Identify which cell holds the provided text, then report its (x, y) central coordinate. 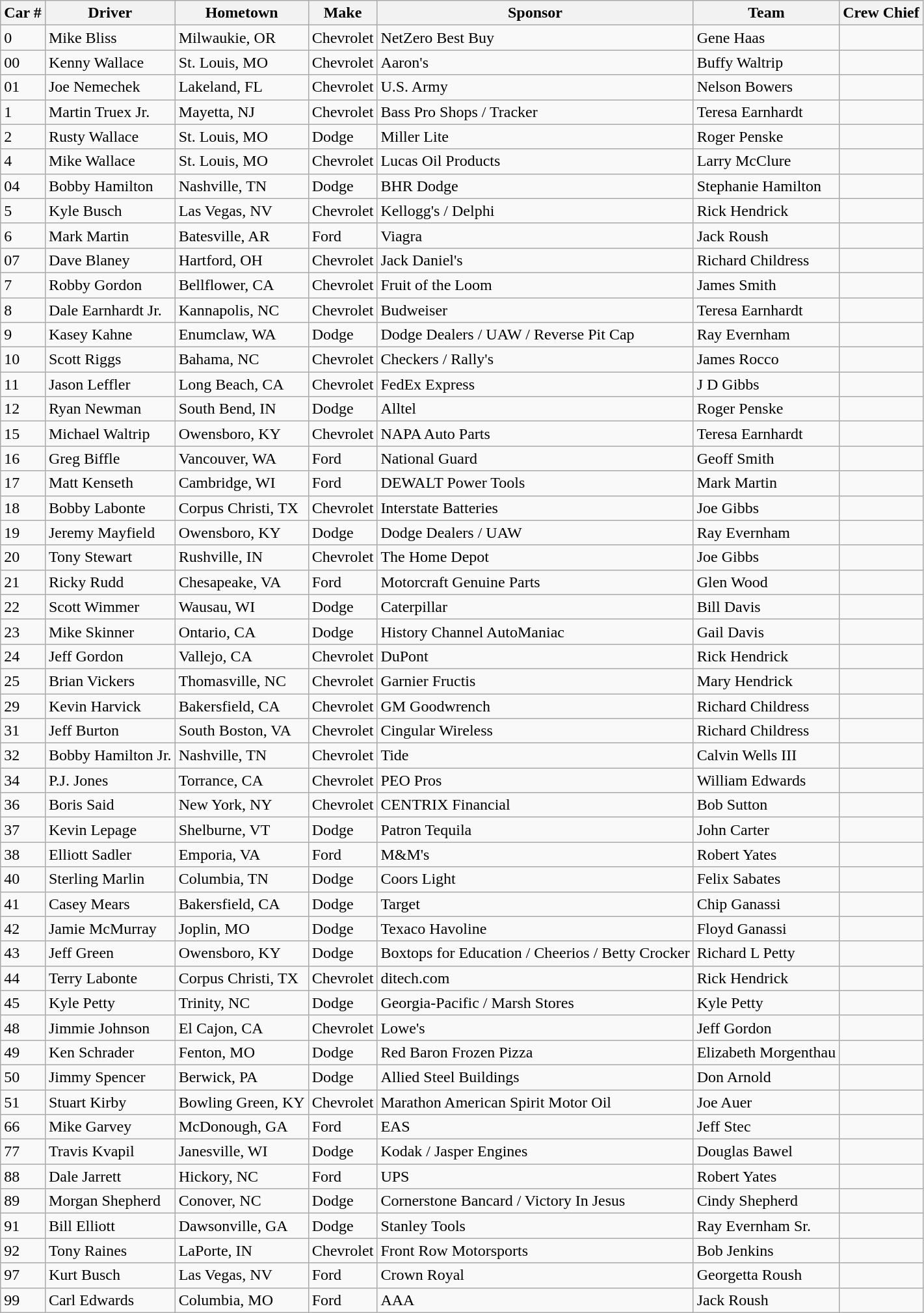
Motorcraft Genuine Parts (535, 582)
Bobby Labonte (110, 508)
Cornerstone Bancard / Victory In Jesus (535, 1201)
Red Baron Frozen Pizza (535, 1052)
Joplin, MO (242, 929)
New York, NY (242, 805)
Bob Sutton (766, 805)
37 (23, 830)
Kevin Lepage (110, 830)
0 (23, 38)
Cingular Wireless (535, 731)
Conover, NC (242, 1201)
Stephanie Hamilton (766, 186)
97 (23, 1275)
Ricky Rudd (110, 582)
Texaco Havoline (535, 929)
99 (23, 1300)
Jeff Stec (766, 1127)
William Edwards (766, 780)
89 (23, 1201)
Calvin Wells III (766, 756)
Bill Davis (766, 607)
Mary Hendrick (766, 681)
Hickory, NC (242, 1176)
Larry McClure (766, 161)
Dale Jarrett (110, 1176)
NetZero Best Buy (535, 38)
Tide (535, 756)
Tony Stewart (110, 557)
Jason Leffler (110, 384)
23 (23, 631)
92 (23, 1251)
Mike Skinner (110, 631)
9 (23, 335)
South Boston, VA (242, 731)
Driver (110, 13)
88 (23, 1176)
Kasey Kahne (110, 335)
DEWALT Power Tools (535, 483)
Car # (23, 13)
Interstate Batteries (535, 508)
6 (23, 235)
Torrance, CA (242, 780)
Stanley Tools (535, 1226)
FedEx Express (535, 384)
Batesville, AR (242, 235)
James Rocco (766, 360)
Caterpillar (535, 607)
John Carter (766, 830)
Kenny Wallace (110, 62)
Lucas Oil Products (535, 161)
Kannapolis, NC (242, 310)
Chip Ganassi (766, 904)
Target (535, 904)
Dale Earnhardt Jr. (110, 310)
Terry Labonte (110, 978)
91 (23, 1226)
Floyd Ganassi (766, 929)
25 (23, 681)
Geoff Smith (766, 458)
04 (23, 186)
Mike Garvey (110, 1127)
07 (23, 260)
U.S. Army (535, 87)
01 (23, 87)
Scott Wimmer (110, 607)
10 (23, 360)
Make (343, 13)
16 (23, 458)
NAPA Auto Parts (535, 434)
Boxtops for Education / Cheerios / Betty Crocker (535, 953)
36 (23, 805)
29 (23, 706)
Douglas Bawel (766, 1152)
Casey Mears (110, 904)
Jack Daniel's (535, 260)
Boris Said (110, 805)
8 (23, 310)
CENTRIX Financial (535, 805)
77 (23, 1152)
Chesapeake, VA (242, 582)
Crown Royal (535, 1275)
19 (23, 533)
Hartford, OH (242, 260)
AAA (535, 1300)
Morgan Shepherd (110, 1201)
Kevin Harvick (110, 706)
Ray Evernham Sr. (766, 1226)
4 (23, 161)
Wausau, WI (242, 607)
PEO Pros (535, 780)
32 (23, 756)
20 (23, 557)
Dodge Dealers / UAW / Reverse Pit Cap (535, 335)
Patron Tequila (535, 830)
Emporia, VA (242, 855)
48 (23, 1028)
Ontario, CA (242, 631)
El Cajon, CA (242, 1028)
Ryan Newman (110, 409)
Bass Pro Shops / Tracker (535, 112)
5 (23, 211)
Carl Edwards (110, 1300)
Georgetta Roush (766, 1275)
Joe Auer (766, 1102)
Mike Bliss (110, 38)
Front Row Motorsports (535, 1251)
Shelburne, VT (242, 830)
Jimmie Johnson (110, 1028)
Viagra (535, 235)
Scott Riggs (110, 360)
Vancouver, WA (242, 458)
Richard L Petty (766, 953)
Allied Steel Buildings (535, 1077)
38 (23, 855)
Michael Waltrip (110, 434)
J D Gibbs (766, 384)
Kurt Busch (110, 1275)
Team (766, 13)
Janesville, WI (242, 1152)
Checkers / Rally's (535, 360)
Cindy Shepherd (766, 1201)
Nelson Bowers (766, 87)
Sterling Marlin (110, 879)
Bowling Green, KY (242, 1102)
Bob Jenkins (766, 1251)
Trinity, NC (242, 1003)
Garnier Fructis (535, 681)
44 (23, 978)
James Smith (766, 285)
Jimmy Spencer (110, 1077)
Long Beach, CA (242, 384)
Budweiser (535, 310)
History Channel AutoManiac (535, 631)
11 (23, 384)
Rusty Wallace (110, 137)
Stuart Kirby (110, 1102)
Greg Biffle (110, 458)
Kodak / Jasper Engines (535, 1152)
Dodge Dealers / UAW (535, 533)
Thomasville, NC (242, 681)
Bobby Hamilton (110, 186)
Milwaukie, OR (242, 38)
7 (23, 285)
Bill Elliott (110, 1226)
Buffy Waltrip (766, 62)
Matt Kenseth (110, 483)
18 (23, 508)
34 (23, 780)
Travis Kvapil (110, 1152)
49 (23, 1052)
Mike Wallace (110, 161)
Kyle Busch (110, 211)
Enumclaw, WA (242, 335)
Fenton, MO (242, 1052)
DuPont (535, 656)
00 (23, 62)
Marathon American Spirit Motor Oil (535, 1102)
41 (23, 904)
Bellflower, CA (242, 285)
Vallejo, CA (242, 656)
Hometown (242, 13)
Bobby Hamilton Jr. (110, 756)
21 (23, 582)
Don Arnold (766, 1077)
Lakeland, FL (242, 87)
50 (23, 1077)
45 (23, 1003)
Berwick, PA (242, 1077)
Jeff Burton (110, 731)
66 (23, 1127)
South Bend, IN (242, 409)
Cambridge, WI (242, 483)
Columbia, MO (242, 1300)
12 (23, 409)
The Home Depot (535, 557)
42 (23, 929)
Ken Schrader (110, 1052)
Glen Wood (766, 582)
Robby Gordon (110, 285)
Crew Chief (882, 13)
22 (23, 607)
17 (23, 483)
Jeff Green (110, 953)
McDonough, GA (242, 1127)
Gail Davis (766, 631)
Aaron's (535, 62)
UPS (535, 1176)
BHR Dodge (535, 186)
Kellogg's / Delphi (535, 211)
Dave Blaney (110, 260)
LaPorte, IN (242, 1251)
2 (23, 137)
51 (23, 1102)
Brian Vickers (110, 681)
Tony Raines (110, 1251)
Bahama, NC (242, 360)
Sponsor (535, 13)
EAS (535, 1127)
31 (23, 731)
Gene Haas (766, 38)
Martin Truex Jr. (110, 112)
National Guard (535, 458)
Rushville, IN (242, 557)
Lowe's (535, 1028)
1 (23, 112)
Fruit of the Loom (535, 285)
Joe Nemechek (110, 87)
ditech.com (535, 978)
Georgia-Pacific / Marsh Stores (535, 1003)
M&M's (535, 855)
Mayetta, NJ (242, 112)
43 (23, 953)
Columbia, TN (242, 879)
Coors Light (535, 879)
Jeremy Mayfield (110, 533)
Jamie McMurray (110, 929)
P.J. Jones (110, 780)
Felix Sabates (766, 879)
Dawsonville, GA (242, 1226)
Alltel (535, 409)
Miller Lite (535, 137)
Elliott Sadler (110, 855)
Elizabeth Morgenthau (766, 1052)
40 (23, 879)
GM Goodwrench (535, 706)
24 (23, 656)
15 (23, 434)
